Detect which cell encompasses the target text, then output its [X, Y] center coordinate. 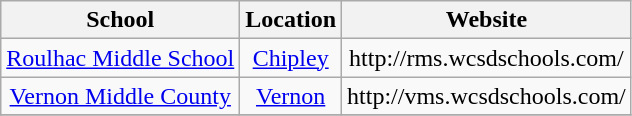
Roulhac Middle School [120, 58]
Vernon Middle County [120, 96]
Vernon [291, 96]
http://vms.wcsdschools.com/ [487, 96]
Location [291, 20]
Chipley [291, 58]
Website [487, 20]
School [120, 20]
http://rms.wcsdschools.com/ [487, 58]
